Return the [X, Y] coordinate for the center point of the cell that contains the specified text.  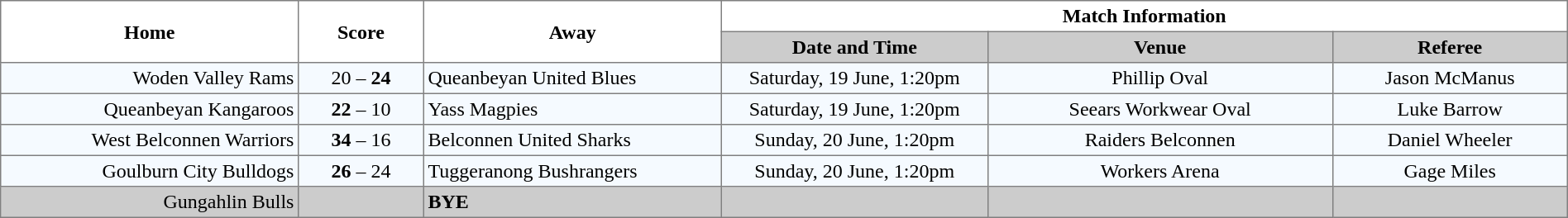
Date and Time [854, 47]
Luke Barrow [1450, 109]
Jason McManus [1450, 78]
Raiders Belconnen [1159, 140]
Belconnen United Sharks [572, 140]
Workers Arena [1159, 171]
West Belconnen Warriors [150, 140]
20 – 24 [361, 78]
Phillip Oval [1159, 78]
Daniel Wheeler [1450, 140]
Woden Valley Rams [150, 78]
Yass Magpies [572, 109]
Tuggeranong Bushrangers [572, 171]
BYE [572, 202]
Venue [1159, 47]
34 – 16 [361, 140]
Queanbeyan Kangaroos [150, 109]
Score [361, 31]
26 – 24 [361, 171]
Gage Miles [1450, 171]
Referee [1450, 47]
Goulburn City Bulldogs [150, 171]
Home [150, 31]
22 – 10 [361, 109]
Seears Workwear Oval [1159, 109]
Gungahlin Bulls [150, 202]
Match Information [1145, 17]
Away [572, 31]
Queanbeyan United Blues [572, 78]
